Scan for the cell matching the given text and deliver its (X, Y) coordinate at center. 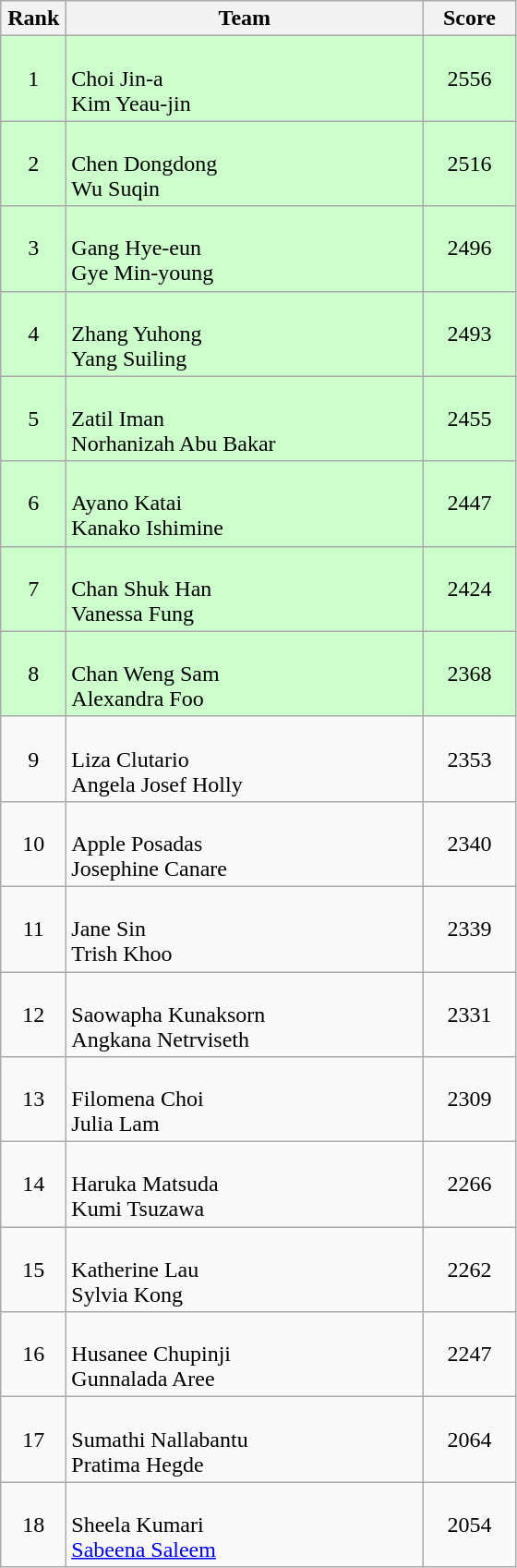
Haruka MatsudaKumi Tsuzawa (245, 1185)
Team (245, 18)
2339 (469, 929)
3 (33, 249)
5 (33, 419)
Saowapha KunaksornAngkana Netrviseth (245, 1015)
2556 (469, 79)
Liza ClutarioAngela Josef Holly (245, 759)
Chen DongdongWu Suqin (245, 164)
2340 (469, 844)
Apple PosadasJosephine Canare (245, 844)
Gang Hye-eunGye Min-young (245, 249)
Score (469, 18)
2247 (469, 1355)
Choi Jin-aKim Yeau-jin (245, 79)
Sheela KumariSabeena Saleem (245, 1525)
6 (33, 504)
9 (33, 759)
17 (33, 1440)
12 (33, 1015)
Rank (33, 18)
Ayano KataiKanako Ishimine (245, 504)
2493 (469, 334)
2054 (469, 1525)
2266 (469, 1185)
15 (33, 1270)
2262 (469, 1270)
Filomena ChoiJulia Lam (245, 1100)
Chan Weng SamAlexandra Foo (245, 674)
Sumathi NallabantuPratima Hegde (245, 1440)
8 (33, 674)
2496 (469, 249)
16 (33, 1355)
2516 (469, 164)
Jane SinTrish Khoo (245, 929)
2353 (469, 759)
18 (33, 1525)
1 (33, 79)
2424 (469, 589)
10 (33, 844)
2455 (469, 419)
2064 (469, 1440)
Katherine LauSylvia Kong (245, 1270)
2309 (469, 1100)
Zhang YuhongYang Suiling (245, 334)
13 (33, 1100)
11 (33, 929)
2331 (469, 1015)
14 (33, 1185)
7 (33, 589)
Husanee ChupinjiGunnalada Aree (245, 1355)
Chan Shuk HanVanessa Fung (245, 589)
4 (33, 334)
2368 (469, 674)
2447 (469, 504)
Zatil ImanNorhanizah Abu Bakar (245, 419)
2 (33, 164)
